Return the (X, Y) coordinate for the center point of the cell that contains the specified text.  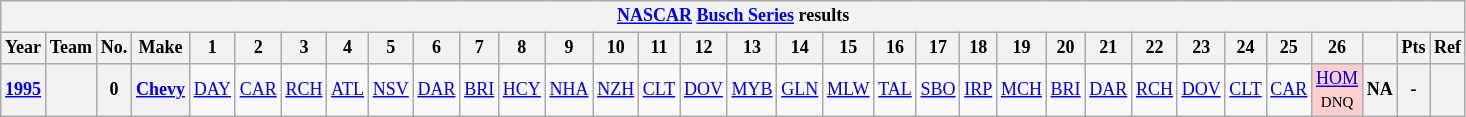
NASCAR Busch Series results (734, 16)
21 (1108, 48)
3 (304, 48)
17 (938, 48)
8 (522, 48)
19 (1022, 48)
SBO (938, 90)
Team (70, 48)
IRP (978, 90)
0 (114, 90)
NHA (569, 90)
GLN (800, 90)
HCY (522, 90)
Year (24, 48)
15 (848, 48)
Ref (1448, 48)
9 (569, 48)
NA (1380, 90)
Chevy (161, 90)
TAL (895, 90)
11 (660, 48)
No. (114, 48)
20 (1066, 48)
22 (1155, 48)
13 (752, 48)
5 (390, 48)
6 (436, 48)
14 (800, 48)
NSV (390, 90)
18 (978, 48)
25 (1289, 48)
Make (161, 48)
2 (258, 48)
- (1414, 90)
DAY (212, 90)
ATL (348, 90)
12 (704, 48)
1995 (24, 90)
10 (616, 48)
Pts (1414, 48)
NZH (616, 90)
24 (1246, 48)
23 (1201, 48)
4 (348, 48)
MYB (752, 90)
1 (212, 48)
MCH (1022, 90)
16 (895, 48)
HOMDNQ (1338, 90)
26 (1338, 48)
7 (480, 48)
MLW (848, 90)
